From the cell containing the given text, extract its center point as (X, Y) coordinate. 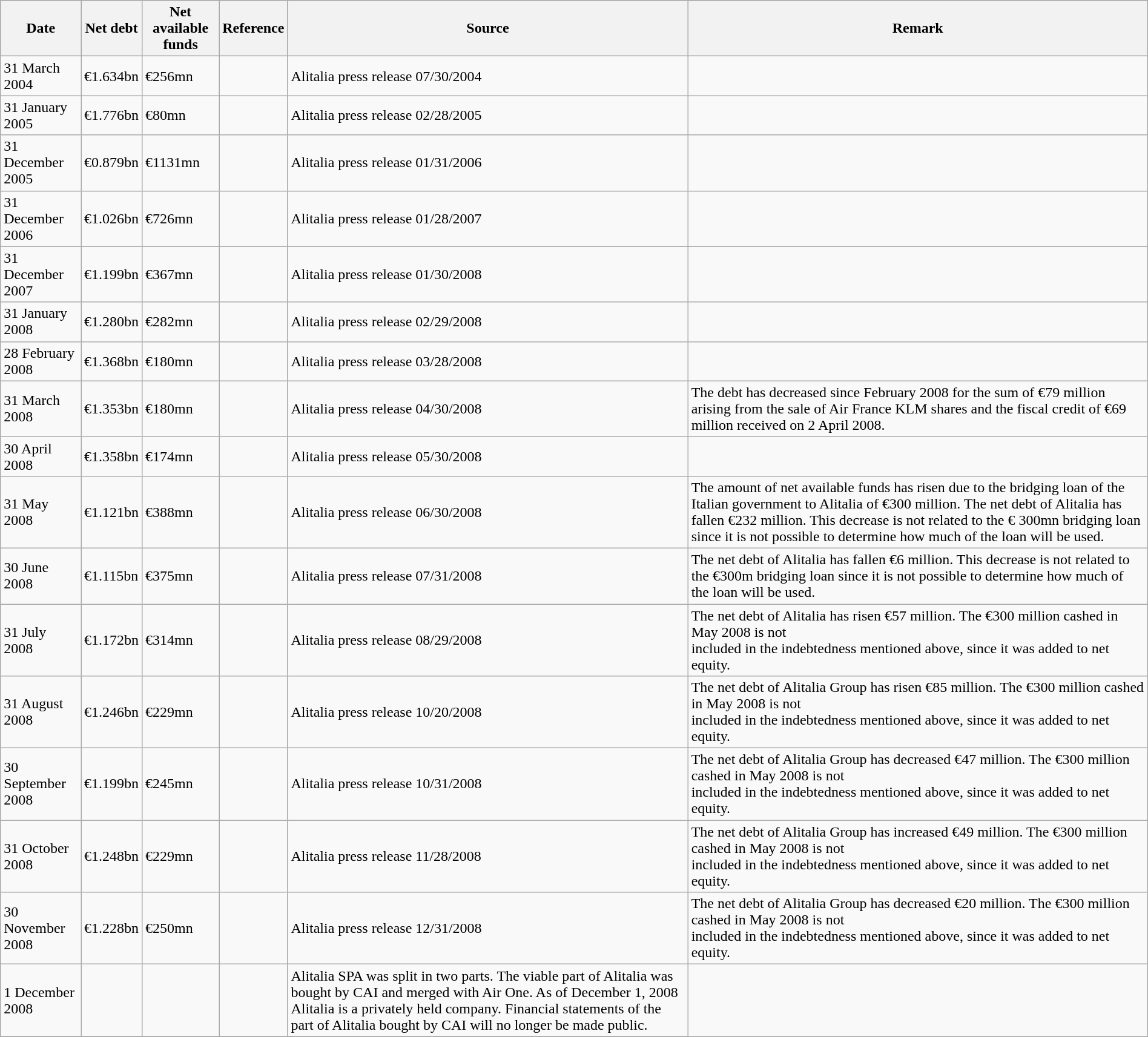
Alitalia press release 07/31/2008 (488, 576)
31 December 2007 (41, 274)
30 June 2008 (41, 576)
€1.358bn (111, 456)
Alitalia press release 02/29/2008 (488, 322)
€375mn (180, 576)
Alitalia press release 08/29/2008 (488, 640)
€314mn (180, 640)
€245mn (180, 785)
€250mn (180, 929)
Reference (253, 28)
€1.228bn (111, 929)
Net debt (111, 28)
31 August 2008 (41, 712)
Alitalia press release 01/28/2007 (488, 219)
31 December 2006 (41, 219)
€1.026bn (111, 219)
€367mn (180, 274)
31 July 2008 (41, 640)
Remark (918, 28)
€174mn (180, 456)
31 December 2005 (41, 163)
€0.879bn (111, 163)
31 October 2008 (41, 856)
Alitalia press release 12/31/2008 (488, 929)
€1.248bn (111, 856)
Net available funds (180, 28)
31 March 2004 (41, 76)
Date (41, 28)
Source (488, 28)
Alitalia press release 01/31/2006 (488, 163)
€1.121bn (111, 512)
€1.634bn (111, 76)
30 November 2008 (41, 929)
Alitalia press release 05/30/2008 (488, 456)
Alitalia press release 07/30/2004 (488, 76)
Alitalia press release 02/28/2005 (488, 115)
Alitalia press release 03/28/2008 (488, 361)
Alitalia press release 11/28/2008 (488, 856)
Alitalia press release 06/30/2008 (488, 512)
€256mn (180, 76)
31 January 2008 (41, 322)
31 January 2005 (41, 115)
1 December 2008 (41, 1000)
28 February 2008 (41, 361)
Alitalia press release 10/31/2008 (488, 785)
30 April 2008 (41, 456)
Alitalia press release 04/30/2008 (488, 409)
€1.280bn (111, 322)
€388mn (180, 512)
31 March 2008 (41, 409)
€1.368bn (111, 361)
€1.246bn (111, 712)
Alitalia press release 01/30/2008 (488, 274)
€282mn (180, 322)
Alitalia press release 10/20/2008 (488, 712)
30 September 2008 (41, 785)
€1131mn (180, 163)
€1.115bn (111, 576)
€80mn (180, 115)
31 May 2008 (41, 512)
€726mn (180, 219)
€1.172bn (111, 640)
€1.353bn (111, 409)
€1.776bn (111, 115)
